Extract the (x, y) coordinate from the center of the cell holding the provided text.  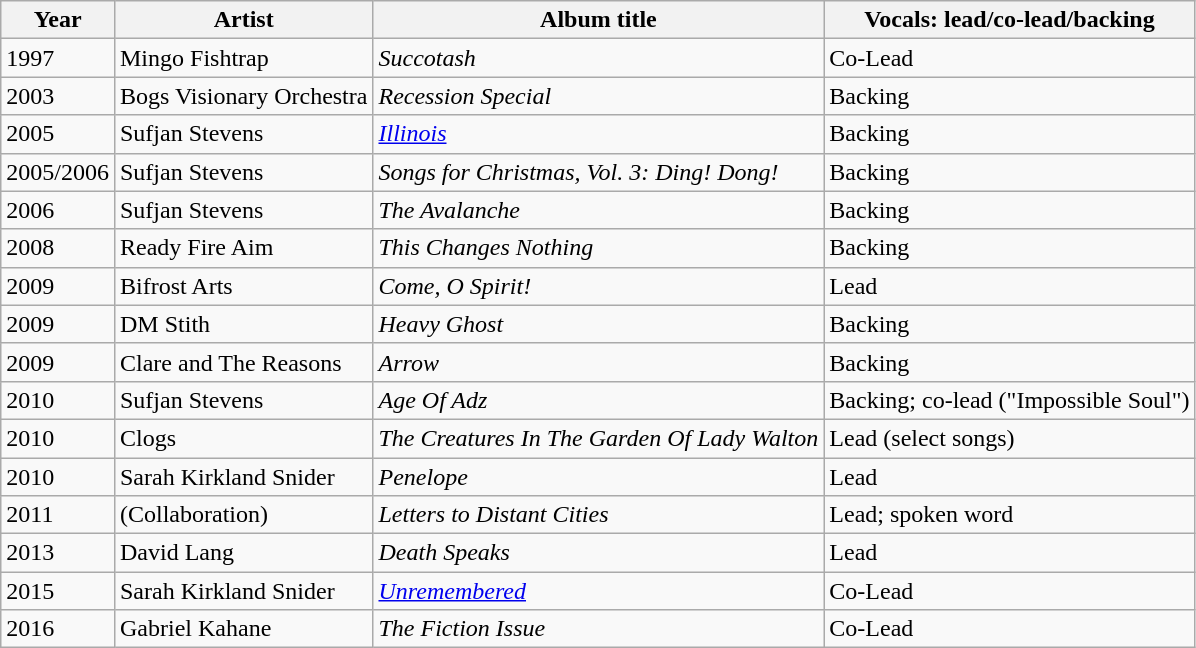
Mingo Fishtrap (243, 58)
Arrow (598, 362)
Bifrost Arts (243, 286)
Gabriel Kahane (243, 629)
Vocals: lead/co-lead/backing (1010, 20)
The Creatures In The Garden Of Lady Walton (598, 438)
Year (58, 20)
2005/2006 (58, 172)
Letters to Distant Cities (598, 515)
Illinois (598, 134)
Succotash (598, 58)
Clare and The Reasons (243, 362)
2008 (58, 248)
Clogs (243, 438)
Lead (select songs) (1010, 438)
David Lang (243, 553)
Artist (243, 20)
2003 (58, 96)
Penelope (598, 477)
Heavy Ghost (598, 324)
(Collaboration) (243, 515)
2015 (58, 591)
DM Stith (243, 324)
Songs for Christmas, Vol. 3: Ding! Dong! (598, 172)
2013 (58, 553)
The Avalanche (598, 210)
2016 (58, 629)
The Fiction Issue (598, 629)
Death Speaks (598, 553)
Come, O Spirit! (598, 286)
2006 (58, 210)
This Changes Nothing (598, 248)
Unremembered (598, 591)
2011 (58, 515)
Ready Fire Aim (243, 248)
1997 (58, 58)
2005 (58, 134)
Album title (598, 20)
Recession Special (598, 96)
Backing; co-lead ("Impossible Soul") (1010, 400)
Age Of Adz (598, 400)
Lead; spoken word (1010, 515)
Bogs Visionary Orchestra (243, 96)
